Locate the cell with the specified text and output its [x, y] center coordinate. 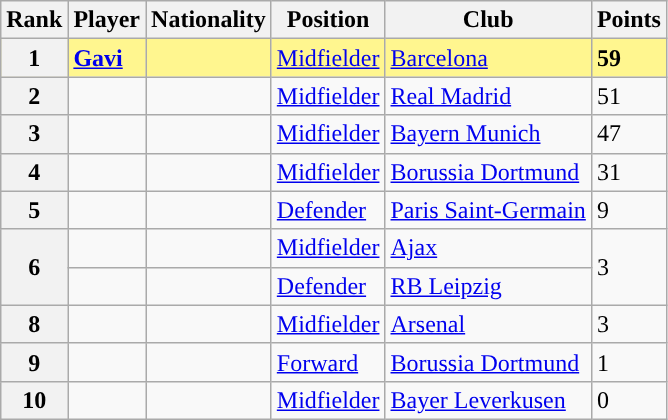
Barcelona [488, 58]
Real Madrid [488, 96]
31 [628, 172]
2 [34, 96]
Bayern Munich [488, 134]
Club [488, 20]
8 [34, 324]
Paris Saint-Germain [488, 210]
Forward [328, 362]
6 [34, 267]
4 [34, 172]
Rank [34, 20]
Player [107, 20]
10 [34, 400]
Bayer Leverkusen [488, 400]
59 [628, 58]
Nationality [209, 20]
Points [628, 20]
Arsenal [488, 324]
47 [628, 134]
Gavi [107, 58]
51 [628, 96]
RB Leipzig [488, 286]
0 [628, 400]
5 [34, 210]
Ajax [488, 248]
Position [328, 20]
